Return the (X, Y) coordinate for the center point of the cell that contains the specified text.  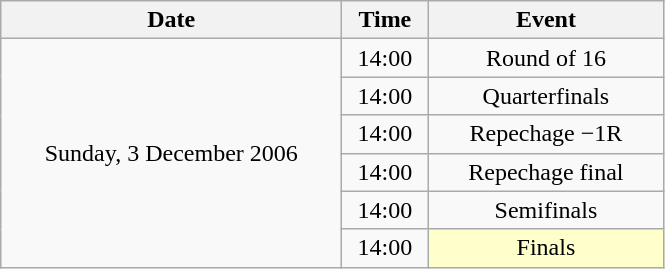
Repechage −1R (546, 134)
Finals (546, 248)
Semifinals (546, 210)
Sunday, 3 December 2006 (172, 153)
Round of 16 (546, 58)
Date (172, 20)
Repechage final (546, 172)
Quarterfinals (546, 96)
Event (546, 20)
Time (385, 20)
